Find where the given text appears and provide that cell's center as [x, y] coordinate. 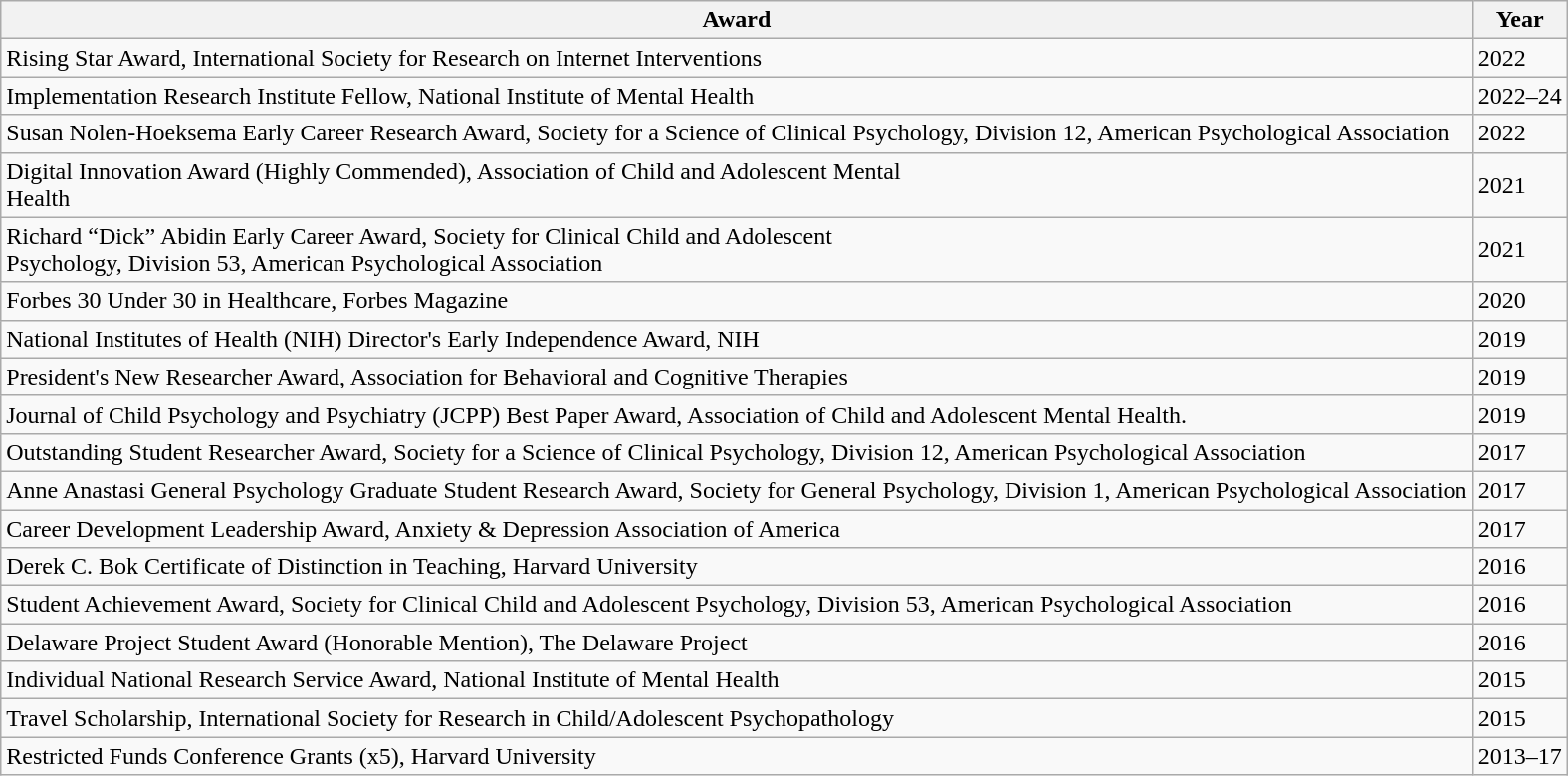
Rising Star Award, International Society for Research on Internet Interventions [737, 58]
Restricted Funds Conference Grants (x5), Harvard University [737, 756]
Year [1519, 20]
Derek C. Bok Certificate of Distinction in Teaching, Harvard University [737, 567]
Richard “Dick” Abidin Early Career Award, Society for Clinical Child and AdolescentPsychology, Division 53, American Psychological Association [737, 249]
2022–24 [1519, 96]
Outstanding Student Researcher Award, Society for a Science of Clinical Psychology, Division 12, American Psychological Association [737, 452]
Student Achievement Award, Society for Clinical Child and Adolescent Psychology, Division 53, American Psychological Association [737, 605]
2020 [1519, 301]
National Institutes of Health (NIH) Director's Early Independence Award, NIH [737, 339]
President's New Researcher Award, Association for Behavioral and Cognitive Therapies [737, 377]
Digital Innovation Award (Highly Commended), Association of Child and Adolescent MentalHealth [737, 185]
Individual National Research Service Award, National Institute of Mental Health [737, 680]
Implementation Research Institute Fellow, National Institute of Mental Health [737, 96]
Delaware Project Student Award (Honorable Mention), The Delaware Project [737, 643]
2013–17 [1519, 756]
Career Development Leadership Award, Anxiety & Depression Association of America [737, 529]
Susan Nolen-Hoeksema Early Career Research Award, Society for a Science of Clinical Psychology, Division 12, American Psychological Association [737, 133]
Travel Scholarship, International Society for Research in Child/Adolescent Psychopathology [737, 718]
Forbes 30 Under 30 in Healthcare, Forbes Magazine [737, 301]
Journal of Child Psychology and Psychiatry (JCPP) Best Paper Award, Association of Child and Adolescent Mental Health. [737, 414]
Award [737, 20]
Anne Anastasi General Psychology Graduate Student Research Award, Society for General Psychology, Division 1, American Psychological Association [737, 490]
